Extract the [x, y] coordinate from the center of the cell holding the provided text.  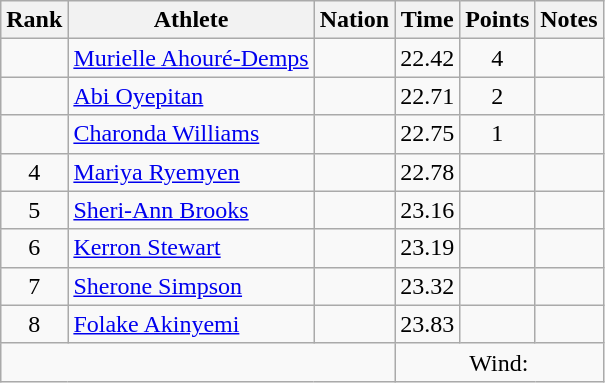
Athlete [191, 20]
Abi Oyepitan [191, 96]
22.78 [428, 172]
8 [34, 324]
Notes [569, 20]
Kerron Stewart [191, 248]
Sherone Simpson [191, 286]
23.16 [428, 210]
23.19 [428, 248]
23.83 [428, 324]
Points [498, 20]
2 [498, 96]
Mariya Ryemyen [191, 172]
22.75 [428, 134]
1 [498, 134]
Wind: [500, 362]
Rank [34, 20]
Sheri-Ann Brooks [191, 210]
Folake Akinyemi [191, 324]
Charonda Williams [191, 134]
Time [428, 20]
6 [34, 248]
Nation [354, 20]
5 [34, 210]
22.71 [428, 96]
22.42 [428, 58]
23.32 [428, 286]
7 [34, 286]
Murielle Ahouré-Demps [191, 58]
